Provide the (x, y) coordinate of the cell's center where the given text is located.  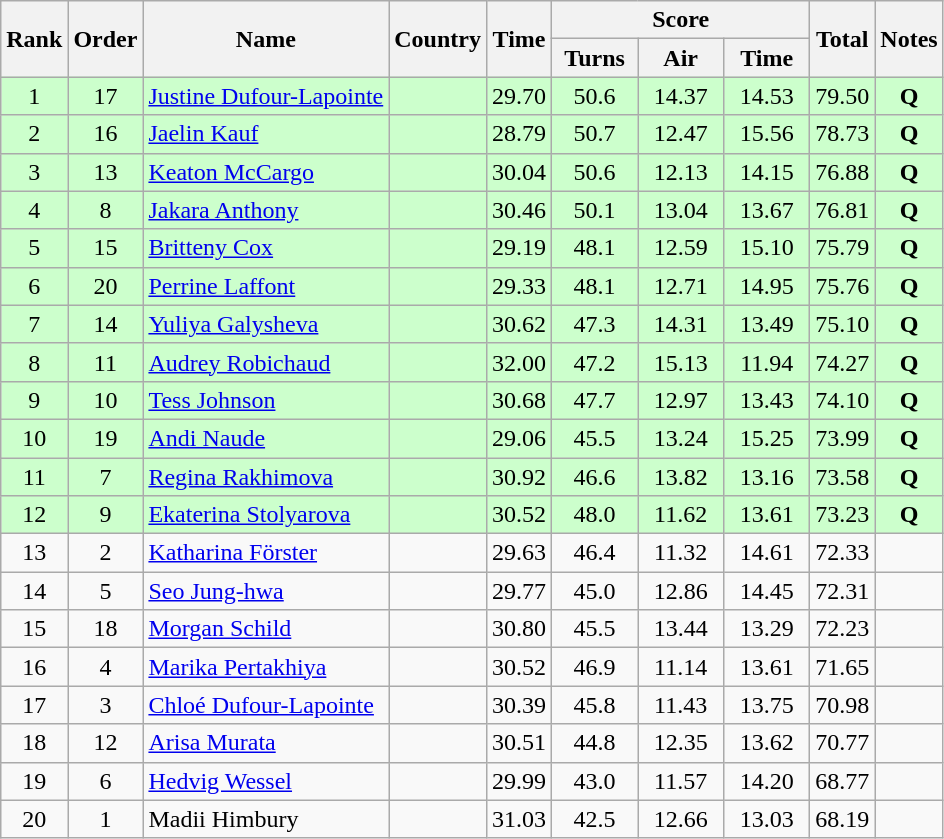
13.62 (767, 743)
12.71 (681, 286)
28.79 (518, 134)
Marika Pertakhiya (266, 667)
72.31 (842, 591)
43.0 (595, 781)
72.33 (842, 553)
12.35 (681, 743)
44.8 (595, 743)
Regina Rakhimova (266, 477)
50.1 (595, 210)
78.73 (842, 134)
70.77 (842, 743)
Arisa Murata (266, 743)
11.43 (681, 705)
76.88 (842, 172)
76.81 (842, 210)
29.77 (518, 591)
Hedvig Wessel (266, 781)
46.6 (595, 477)
Justine Dufour-Lapointe (266, 96)
13.43 (767, 400)
Andi Naude (266, 438)
Perrine Laffont (266, 286)
29.06 (518, 438)
30.62 (518, 324)
12.97 (681, 400)
Order (106, 39)
Jakara Anthony (266, 210)
14.15 (767, 172)
11.32 (681, 553)
50.7 (595, 134)
29.99 (518, 781)
12.13 (681, 172)
14.37 (681, 96)
70.98 (842, 705)
30.46 (518, 210)
12.86 (681, 591)
29.33 (518, 286)
12.66 (681, 819)
30.04 (518, 172)
29.70 (518, 96)
Name (266, 39)
30.68 (518, 400)
45.0 (595, 591)
11.14 (681, 667)
47.2 (595, 362)
71.65 (842, 667)
68.19 (842, 819)
13.16 (767, 477)
Katharina Förster (266, 553)
73.99 (842, 438)
13.67 (767, 210)
30.92 (518, 477)
47.7 (595, 400)
Jaelin Kauf (266, 134)
68.77 (842, 781)
13.82 (681, 477)
13.29 (767, 629)
Britteny Cox (266, 248)
Yuliya Galysheva (266, 324)
Morgan Schild (266, 629)
Score (681, 20)
Rank (34, 39)
45.8 (595, 705)
13.03 (767, 819)
14.95 (767, 286)
Tess Johnson (266, 400)
Keaton McCargo (266, 172)
15.10 (767, 248)
13.75 (767, 705)
72.23 (842, 629)
14.31 (681, 324)
15.56 (767, 134)
73.23 (842, 515)
79.50 (842, 96)
Audrey Robichaud (266, 362)
13.44 (681, 629)
14.61 (767, 553)
75.79 (842, 248)
Seo Jung-hwa (266, 591)
Madii Himbury (266, 819)
Chloé Dufour-Lapointe (266, 705)
12.47 (681, 134)
30.39 (518, 705)
11.57 (681, 781)
74.27 (842, 362)
Turns (595, 58)
15.13 (681, 362)
15.25 (767, 438)
73.58 (842, 477)
46.4 (595, 553)
75.76 (842, 286)
Ekaterina Stolyarova (266, 515)
48.0 (595, 515)
Country (438, 39)
13.49 (767, 324)
42.5 (595, 819)
46.9 (595, 667)
Total (842, 39)
14.20 (767, 781)
30.51 (518, 743)
12.59 (681, 248)
29.63 (518, 553)
Notes (909, 39)
Air (681, 58)
47.3 (595, 324)
30.80 (518, 629)
75.10 (842, 324)
31.03 (518, 819)
14.45 (767, 591)
11.62 (681, 515)
32.00 (518, 362)
11.94 (767, 362)
13.24 (681, 438)
29.19 (518, 248)
14.53 (767, 96)
74.10 (842, 400)
13.04 (681, 210)
